Return the (X, Y) coordinate for the center point of the cell that contains the specified text.  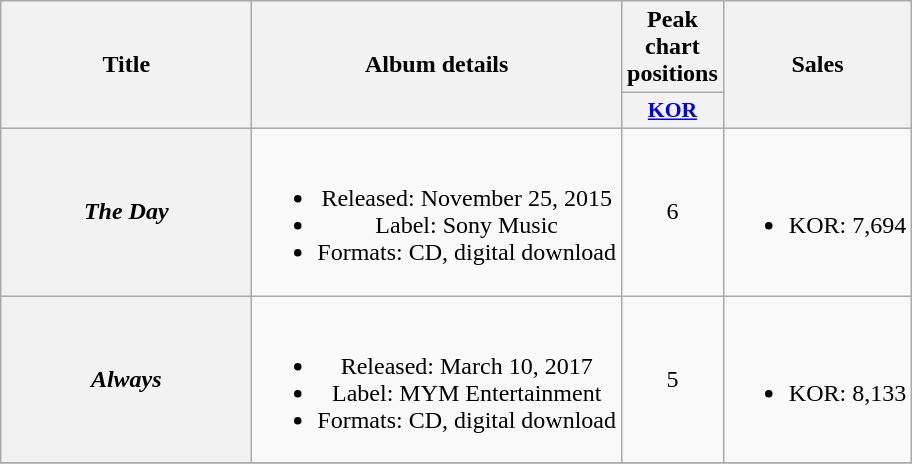
The Day (126, 212)
Released: November 25, 2015 Label: Sony MusicFormats: CD, digital download (437, 212)
KOR (673, 111)
Always (126, 380)
KOR: 8,133 (817, 380)
5 (673, 380)
Released: March 10, 2017 Label: MYM EntertainmentFormats: CD, digital download (437, 380)
6 (673, 212)
Sales (817, 65)
Title (126, 65)
Album details (437, 65)
KOR: 7,694 (817, 212)
Peak chart positions (673, 47)
